Identify which cell holds the provided text, then report its (x, y) central coordinate. 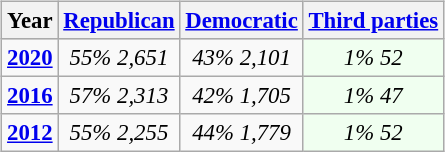
42% 1,705 (242, 96)
43% 2,101 (242, 58)
Democratic (242, 21)
55% 2,255 (119, 133)
2016 (30, 96)
Republican (119, 21)
57% 2,313 (119, 96)
2020 (30, 58)
44% 1,779 (242, 133)
Year (30, 21)
1% 47 (373, 96)
2012 (30, 133)
Third parties (373, 21)
55% 2,651 (119, 58)
